For the text-containing cell, return its midpoint in [X, Y] coordinate format. 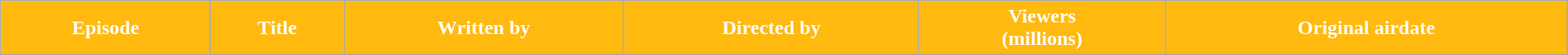
Original airdate [1366, 28]
Episode [106, 28]
Viewers(millions) [1042, 28]
Written by [485, 28]
Directed by [771, 28]
Title [278, 28]
